Locate the cell with the specified text and output its (X, Y) center coordinate. 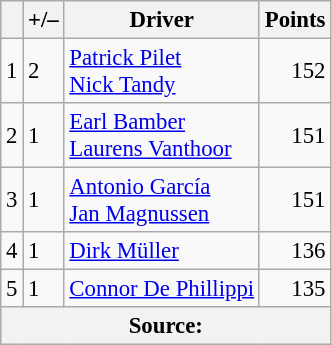
Driver (162, 20)
152 (294, 72)
Antonio García Jan Magnussen (162, 200)
4 (12, 251)
Points (294, 20)
Patrick Pilet Nick Tandy (162, 72)
Dirk Müller (162, 251)
3 (12, 200)
135 (294, 289)
+/– (44, 20)
136 (294, 251)
Connor De Phillippi (162, 289)
Earl Bamber Laurens Vanthoor (162, 136)
5 (12, 289)
